Capture the cell that displays the provided text and extract its [x, y] central coordinate. 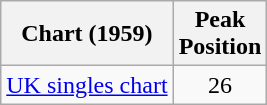
PeakPosition [220, 34]
Chart (1959) [87, 34]
UK singles chart [87, 85]
26 [220, 85]
